Extract the (X, Y) coordinate from the center of the cell holding the provided text.  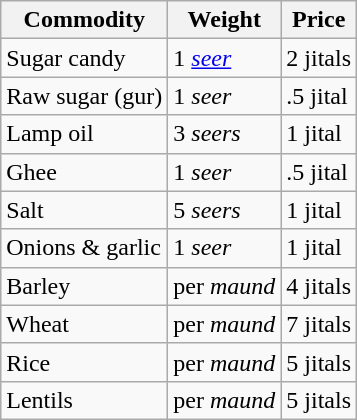
5 seers (224, 210)
2 jitals (319, 58)
Raw sugar (gur) (84, 96)
Lentils (84, 400)
Onions & garlic (84, 248)
Weight (224, 20)
Wheat (84, 324)
4 jitals (319, 286)
Barley (84, 286)
Commodity (84, 20)
Sugar candy (84, 58)
3 seers (224, 134)
Price (319, 20)
Salt (84, 210)
7 jitals (319, 324)
Ghee (84, 172)
Rice (84, 362)
Lamp oil (84, 134)
